From the cell containing the given text, extract its center point as [x, y] coordinate. 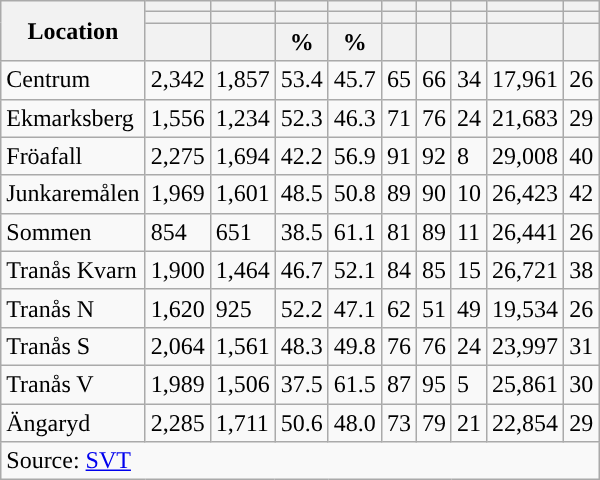
Centrum [73, 80]
2,285 [178, 423]
Tranås Kvarn [73, 270]
Tranås V [73, 384]
854 [178, 232]
92 [434, 156]
Tranås S [73, 346]
22,854 [526, 423]
1,900 [178, 270]
51 [434, 308]
Sommen [73, 232]
91 [398, 156]
Ekmarksberg [73, 118]
651 [242, 232]
45.7 [354, 80]
1,464 [242, 270]
1,601 [242, 194]
21 [468, 423]
79 [434, 423]
1,234 [242, 118]
23,997 [526, 346]
1,506 [242, 384]
15 [468, 270]
50.6 [302, 423]
Source: SVT [300, 461]
38 [582, 270]
26,423 [526, 194]
30 [582, 384]
62 [398, 308]
26,721 [526, 270]
19,534 [526, 308]
38.5 [302, 232]
95 [434, 384]
84 [398, 270]
85 [434, 270]
1,561 [242, 346]
Ängaryd [73, 423]
81 [398, 232]
42 [582, 194]
5 [468, 384]
Tranås N [73, 308]
71 [398, 118]
46.3 [354, 118]
26,441 [526, 232]
31 [582, 346]
29,008 [526, 156]
56.9 [354, 156]
52.1 [354, 270]
1,969 [178, 194]
90 [434, 194]
2,064 [178, 346]
11 [468, 232]
42.2 [302, 156]
65 [398, 80]
52.2 [302, 308]
17,961 [526, 80]
1,711 [242, 423]
2,342 [178, 80]
Location [73, 31]
37.5 [302, 384]
10 [468, 194]
48.3 [302, 346]
1,857 [242, 80]
47.1 [354, 308]
73 [398, 423]
48.0 [354, 423]
2,275 [178, 156]
66 [434, 80]
34 [468, 80]
87 [398, 384]
49.8 [354, 346]
8 [468, 156]
61.1 [354, 232]
49 [468, 308]
52.3 [302, 118]
1,694 [242, 156]
925 [242, 308]
61.5 [354, 384]
40 [582, 156]
46.7 [302, 270]
48.5 [302, 194]
50.8 [354, 194]
1,556 [178, 118]
25,861 [526, 384]
Fröafall [73, 156]
21,683 [526, 118]
53.4 [302, 80]
1,989 [178, 384]
Junkaremålen [73, 194]
1,620 [178, 308]
